Provide the [X, Y] coordinate of the cell's center where the given text is located.  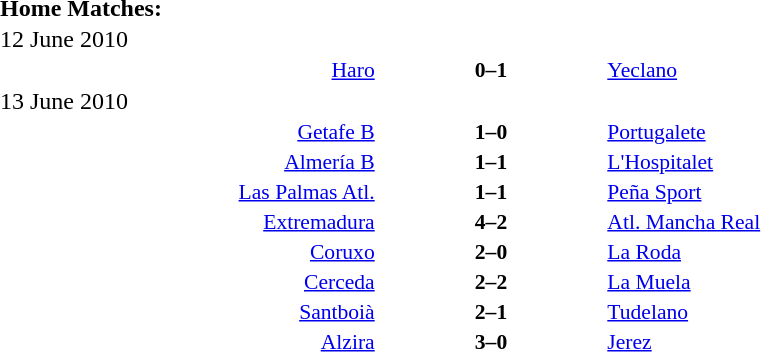
1–0 [492, 132]
4–2 [492, 222]
2–1 [492, 312]
2–2 [492, 282]
2–0 [492, 252]
0–1 [492, 70]
